Extract the [x, y] coordinate from the center of the cell holding the provided text.  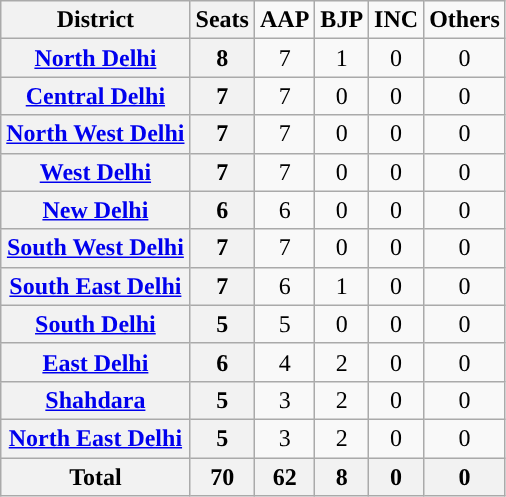
Others [465, 20]
Total [96, 477]
North Delhi [96, 58]
BJP [342, 20]
North West Delhi [96, 134]
North East Delhi [96, 438]
South Delhi [96, 324]
Central Delhi [96, 96]
District [96, 20]
AAP [284, 20]
70 [222, 477]
62 [284, 477]
South West Delhi [96, 248]
4 [284, 362]
West Delhi [96, 172]
Seats [222, 20]
INC [396, 20]
South East Delhi [96, 286]
New Delhi [96, 210]
Shahdara [96, 400]
East Delhi [96, 362]
